Determine the (X, Y) coordinate at the center of the cell enclosing the given text.  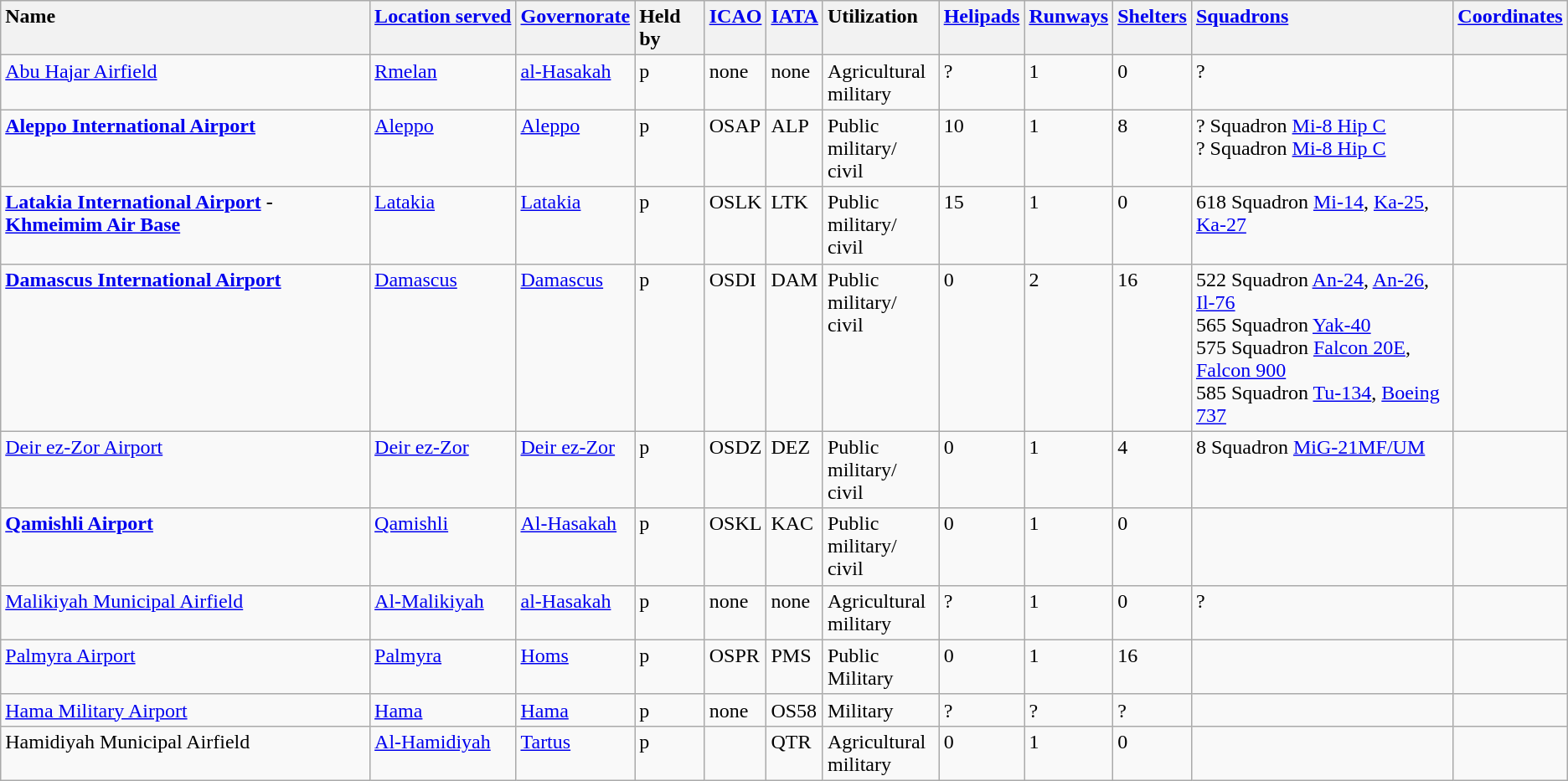
Name (186, 28)
15 (982, 225)
Abu Hajar Airfield (186, 82)
IATA (795, 28)
8 (1153, 148)
DAM (795, 347)
LTK (795, 225)
OS58 (795, 710)
Squadrons (1322, 28)
Governorate (575, 28)
PublicMilitary (881, 666)
2 (1069, 347)
Military (881, 710)
Runways (1069, 28)
8 Squadron MiG-21MF/UM (1322, 470)
KAC (795, 547)
Location served (443, 28)
Homs (575, 666)
DEZ (795, 470)
ALP (795, 148)
Hama Military Airport (186, 710)
Aleppo International Airport (186, 148)
Utilization (881, 28)
10 (982, 148)
Deir ez-Zor Airport (186, 470)
Malikiyah Municipal Airfield (186, 613)
Al-Hasakah (575, 547)
Qamishli Airport (186, 547)
OSPR (735, 666)
Damascus International Airport (186, 347)
Helipads (982, 28)
Coordinates (1510, 28)
Al-Malikiyah (443, 613)
OSKL (735, 547)
Al-Hamidiyah (443, 753)
ICAO (735, 28)
Rmelan (443, 82)
OSAP (735, 148)
OSLK (735, 225)
Palmyra (443, 666)
PMS (795, 666)
Qamishli (443, 547)
Latakia International Airport - Khmeimim Air Base (186, 225)
4 (1153, 470)
Hamidiyah Municipal Airfield (186, 753)
OSDI (735, 347)
Palmyra Airport (186, 666)
Held by (670, 28)
Tartus (575, 753)
? Squadron Mi-8 Hip C? Squadron Mi-8 Hip C (1322, 148)
Shelters (1153, 28)
OSDZ (735, 470)
QTR (795, 753)
618 Squadron Mi-14, Ka-25, Ka-27 (1322, 225)
522 Squadron An-24, An-26, Il-76565 Squadron Yak-40575 Squadron Falcon 20E, Falcon 900585 Squadron Tu-134, Boeing 737 (1322, 347)
